Provide the [x, y] coordinate of the cell's center where the given text is located.  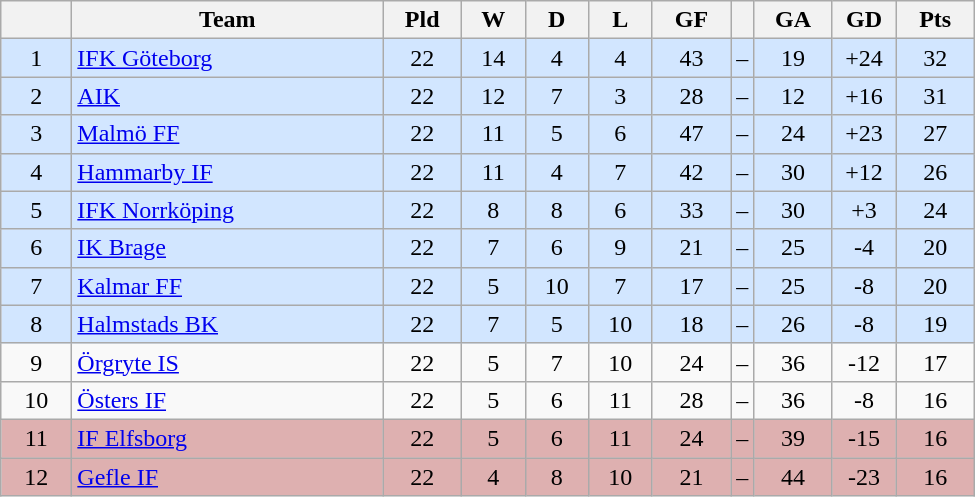
IFK Göteborg [228, 58]
+16 [864, 96]
Malmö FF [228, 134]
47 [692, 134]
+23 [864, 134]
-12 [864, 362]
IF Elfsborg [228, 438]
GF [692, 20]
1 [36, 58]
L [621, 20]
42 [692, 172]
+12 [864, 172]
-4 [864, 248]
IK Brage [228, 248]
Östers IF [228, 400]
GD [864, 20]
Kalmar FF [228, 286]
Team [228, 20]
Pts [936, 20]
AIK [228, 96]
14 [493, 58]
Halmstads BK [228, 324]
43 [692, 58]
Pld [422, 20]
GA [794, 20]
32 [936, 58]
IFK Norrköping [228, 210]
+3 [864, 210]
-15 [864, 438]
2 [36, 96]
44 [794, 477]
Hammarby IF [228, 172]
Örgryte IS [228, 362]
39 [794, 438]
31 [936, 96]
W [493, 20]
D [557, 20]
33 [692, 210]
27 [936, 134]
+24 [864, 58]
-23 [864, 477]
18 [692, 324]
Gefle IF [228, 477]
